Locate the cell with the specified text and output its [X, Y] center coordinate. 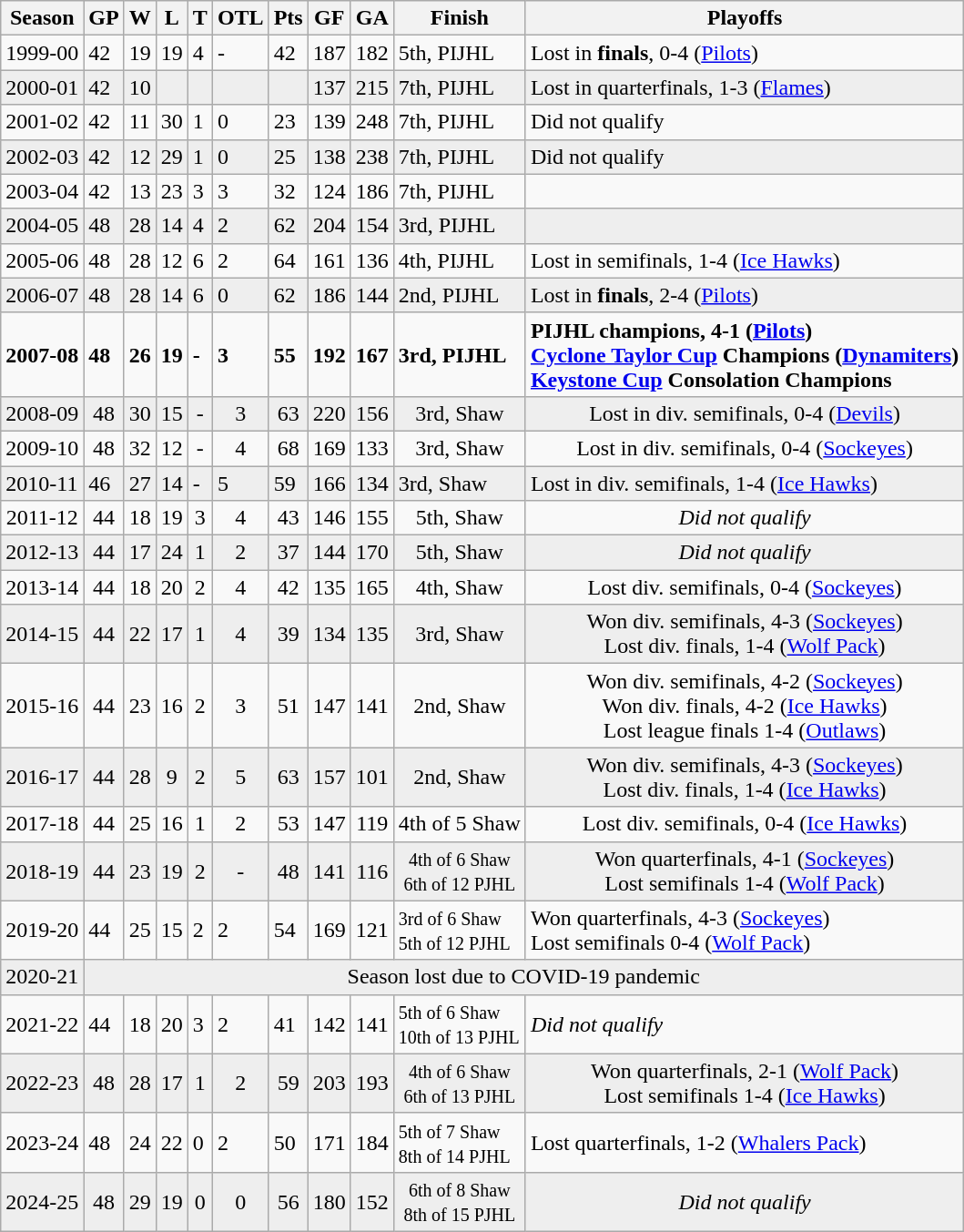
2008-09 [42, 413]
192 [330, 354]
193 [371, 1084]
OTL [240, 18]
2nd, PIJHL [459, 295]
Won div. semifinals, 4-2 (Sockeyes)Won div. finals, 4-2 (Ice Hawks)Lost league finals 1-4 (Outlaws) [745, 706]
PIJHL champions, 4-1 (Pilots)Cyclone Taylor Cup Champions (Dynamiters)Keystone Cup Consolation Champions [745, 354]
136 [371, 260]
184 [371, 1142]
Won quarterfinals, 2-1 (Wolf Pack) Lost semifinals 1-4 (Ice Hawks) [745, 1084]
4th, PIJHL [459, 260]
Finish [459, 18]
155 [371, 518]
203 [330, 1084]
5th of 7 Shaw 8th of 14 PJHL [459, 1142]
4th of 6 Shaw 6th of 12 PJHL [459, 871]
10 [140, 87]
4th of 5 Shaw [459, 824]
2018-19 [42, 871]
156 [371, 413]
116 [371, 871]
166 [330, 484]
137 [330, 87]
2016-17 [42, 778]
171 [330, 1142]
2009-10 [42, 448]
146 [330, 518]
215 [371, 87]
53 [288, 824]
101 [371, 778]
138 [330, 157]
2023-24 [42, 1142]
2017-18 [42, 824]
Lost in finals, 0-4 (Pilots) [745, 53]
Lost in finals, 2-4 (Pilots) [745, 295]
L [171, 18]
GF [330, 18]
2019-20 [42, 931]
64 [288, 260]
2014-15 [42, 634]
Won div. semifinals, 4-3 (Sockeyes)Lost div. finals, 1-4 (Wolf Pack) [745, 634]
T [200, 18]
2022-23 [42, 1084]
142 [330, 1023]
Lost in semifinals, 1-4 (Ice Hawks) [745, 260]
238 [371, 157]
Playoffs [745, 18]
Season [42, 18]
Lost in div. semifinals, 0-4 (Devils) [745, 413]
2024-25 [42, 1202]
Won quarterfinals, 4-1 (Sockeyes) Lost semifinals 1-4 (Wolf Pack) [745, 871]
3rd of 6 Shaw 5th of 12 PJHL [459, 931]
Lost quarterfinals, 1-2 (Whalers Pack) [745, 1142]
161 [330, 260]
2001-02 [42, 122]
GP [104, 18]
180 [330, 1202]
26 [140, 354]
Lost in div. semifinals, 1-4 (Ice Hawks) [745, 484]
56 [288, 1202]
2011-12 [42, 518]
Lost div. semifinals, 0-4 (Ice Hawks) [745, 824]
2021-22 [42, 1023]
W [140, 18]
Won div. semifinals, 4-3 (Sockeyes)Lost div. finals, 1-4 (Ice Hawks) [745, 778]
204 [330, 226]
GA [371, 18]
2010-11 [42, 484]
46 [104, 484]
39 [288, 634]
2000-01 [42, 87]
4th of 6 Shaw 6th of 13 PJHL [459, 1084]
Pts [288, 18]
165 [371, 587]
Lost in div. semifinals, 0-4 (Sockeyes) [745, 448]
11 [140, 122]
68 [288, 448]
9 [171, 778]
Season lost due to COVID-19 pandemic [524, 977]
41 [288, 1023]
5th of 6 Shaw 10th of 13 PJHL [459, 1023]
124 [330, 191]
170 [371, 553]
2012-13 [42, 553]
154 [371, 226]
2003-04 [42, 191]
2013-14 [42, 587]
2002-03 [42, 157]
152 [371, 1202]
37 [288, 553]
248 [371, 122]
50 [288, 1142]
139 [330, 122]
121 [371, 931]
54 [288, 931]
51 [288, 706]
43 [288, 518]
Won quarterfinals, 4-3 (Sockeyes) Lost semifinals 0-4 (Wolf Pack) [745, 931]
1999-00 [42, 53]
6th of 8 Shaw 8th of 15 PJHL [459, 1202]
2007-08 [42, 354]
187 [330, 53]
55 [288, 354]
Lost div. semifinals, 0-4 (Sockeyes) [745, 587]
133 [371, 448]
220 [330, 413]
13 [140, 191]
5th, PIJHL [459, 53]
Lost in quarterfinals, 1-3 (Flames) [745, 87]
2020-21 [42, 977]
167 [371, 354]
2015-16 [42, 706]
4th, Shaw [459, 587]
2006-07 [42, 295]
157 [330, 778]
119 [371, 824]
2005-06 [42, 260]
27 [140, 484]
182 [371, 53]
2004-05 [42, 226]
